Provide the (x, y) coordinate of the cell's center where the given text is located.  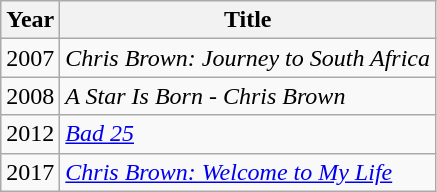
2008 (30, 96)
2007 (30, 58)
Chris Brown: Journey to South Africa (248, 58)
A Star Is Born - Chris Brown (248, 96)
Title (248, 20)
Chris Brown: Welcome to My Life (248, 172)
2017 (30, 172)
2012 (30, 134)
Year (30, 20)
Bad 25 (248, 134)
